From the cell containing the given text, extract its center point as [x, y] coordinate. 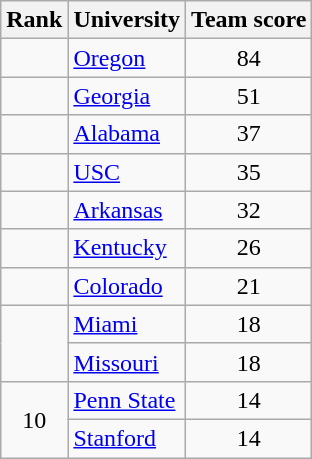
Miami [127, 324]
Team score [249, 20]
Colorado [127, 286]
Rank [34, 20]
University [127, 20]
Georgia [127, 96]
26 [249, 248]
10 [34, 419]
Kentucky [127, 248]
21 [249, 286]
37 [249, 134]
51 [249, 96]
Alabama [127, 134]
Stanford [127, 438]
Arkansas [127, 210]
USC [127, 172]
84 [249, 58]
Missouri [127, 362]
32 [249, 210]
Oregon [127, 58]
Penn State [127, 400]
35 [249, 172]
